Provide the [X, Y] coordinate of the cell's center where the given text is located.  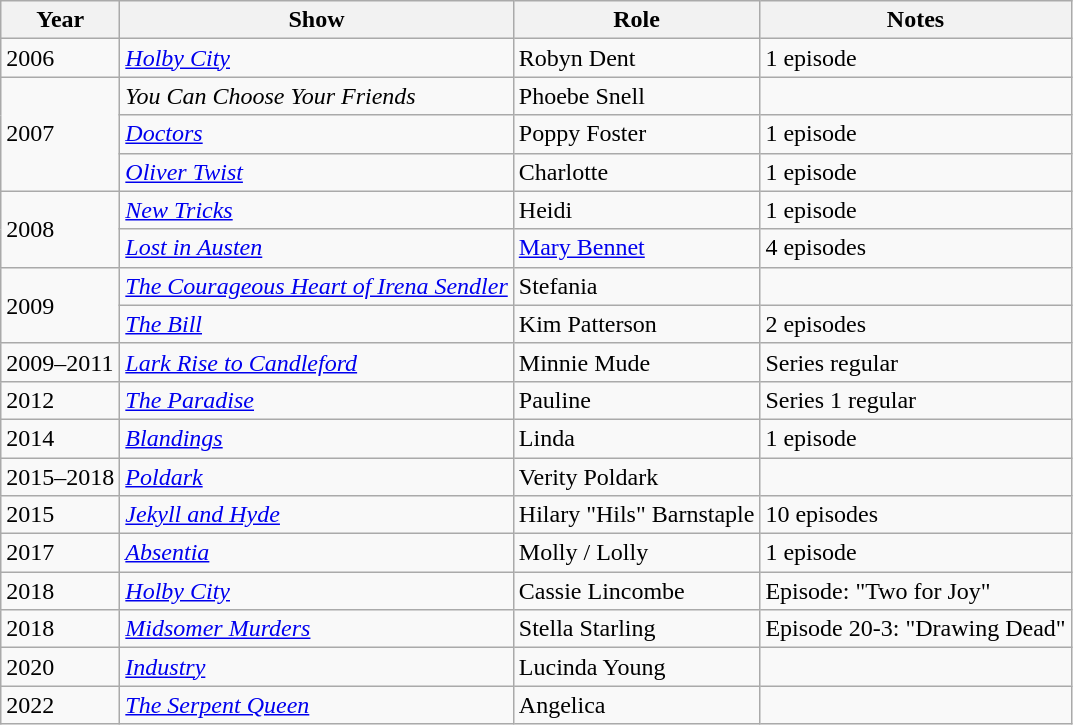
Lost in Austen [316, 248]
Heidi [636, 210]
Stefania [636, 286]
2009–2011 [60, 362]
Jekyll and Hyde [316, 515]
Mary Bennet [636, 248]
Midsomer Murders [316, 629]
Poldark [316, 477]
Robyn Dent [636, 58]
2012 [60, 400]
New Tricks [316, 210]
The Paradise [316, 400]
Year [60, 20]
Minnie Mude [636, 362]
The Bill [316, 324]
Industry [316, 667]
Episode 20-3: "Drawing Dead" [916, 629]
Cassie Lincombe [636, 591]
10 episodes [916, 515]
2015 [60, 515]
Role [636, 20]
Angelica [636, 705]
The Courageous Heart of Irena Sendler [316, 286]
Stella Starling [636, 629]
Phoebe Snell [636, 96]
Blandings [316, 438]
Series 1 regular [916, 400]
Poppy Foster [636, 134]
Hilary "Hils" Barnstaple [636, 515]
2015–2018 [60, 477]
Oliver Twist [316, 172]
Kim Patterson [636, 324]
2022 [60, 705]
4 episodes [916, 248]
2007 [60, 134]
Episode: "Two for Joy" [916, 591]
2008 [60, 229]
Show [316, 20]
Lark Rise to Candleford [316, 362]
You Can Choose Your Friends [316, 96]
2017 [60, 553]
Lucinda Young [636, 667]
Series regular [916, 362]
Doctors [316, 134]
2009 [60, 305]
2014 [60, 438]
2006 [60, 58]
Pauline [636, 400]
Verity Poldark [636, 477]
Notes [916, 20]
2 episodes [916, 324]
2020 [60, 667]
The Serpent Queen [316, 705]
Absentia [316, 553]
Charlotte [636, 172]
Linda [636, 438]
Molly / Lolly [636, 553]
